Search for the cell housing the specified text and yield its (X, Y) center coordinate. 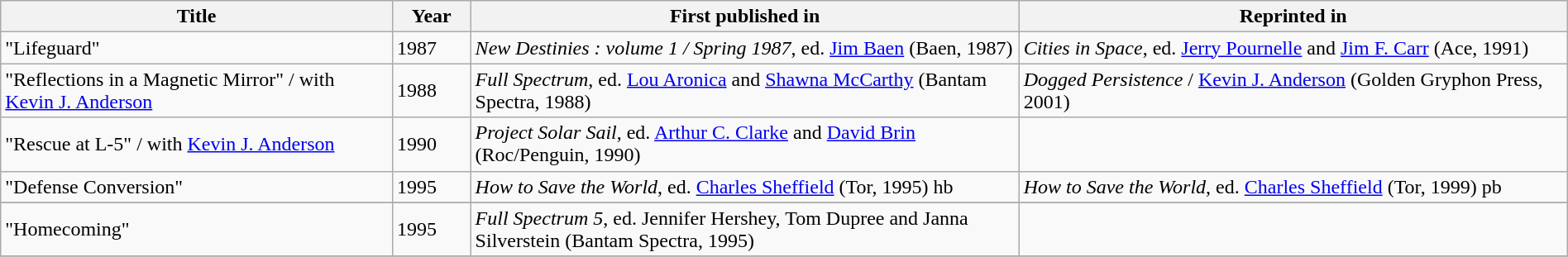
How to Save the World, ed. Charles Sheffield (Tor, 1999) pb (1293, 187)
Project Solar Sail, ed. Arthur C. Clarke and David Brin (Roc/Penguin, 1990) (744, 144)
1990 (432, 144)
"Homecoming" (197, 230)
"Rescue at L-5" / with Kevin J. Anderson (197, 144)
1987 (432, 48)
How to Save the World, ed. Charles Sheffield (Tor, 1995) hb (744, 187)
Reprinted in (1293, 17)
First published in (744, 17)
"Reflections in a Magnetic Mirror" / with Kevin J. Anderson (197, 91)
Dogged Persistence / Kevin J. Anderson (Golden Gryphon Press, 2001) (1293, 91)
Full Spectrum 5, ed. Jennifer Hershey, Tom Dupree and Janna Silverstein (Bantam Spectra, 1995) (744, 230)
"Defense Conversion" (197, 187)
"Lifeguard" (197, 48)
Title (197, 17)
New Destinies : volume 1 / Spring 1987, ed. Jim Baen (Baen, 1987) (744, 48)
Cities in Space, ed. Jerry Pournelle and Jim F. Carr (Ace, 1991) (1293, 48)
1988 (432, 91)
Full Spectrum, ed. Lou Aronica and Shawna McCarthy (Bantam Spectra, 1988) (744, 91)
Year (432, 17)
